Pinpoint the cell where the given text exists, returning its [x, y] midpoint coordinate. 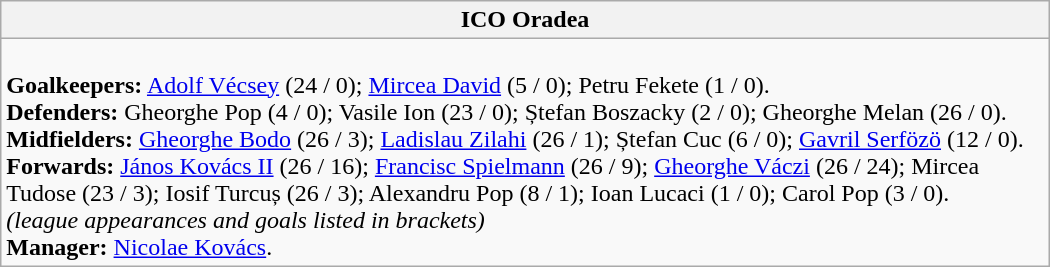
ICO Oradea [525, 20]
